Determine the (x, y) coordinate at the center of the cell enclosing the given text.  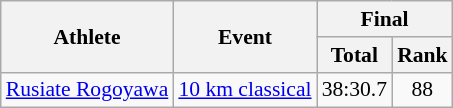
Event (244, 36)
88 (422, 90)
10 km classical (244, 90)
Rusiate Rogoyawa (88, 90)
Total (354, 55)
Final (385, 19)
Rank (422, 55)
38:30.7 (354, 90)
Athlete (88, 36)
